Find where the given text appears and provide that cell's center as [x, y] coordinate. 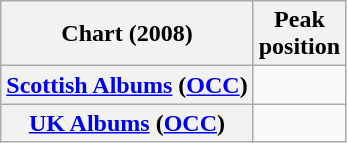
Chart (2008) [127, 34]
Scottish Albums (OCC) [127, 85]
Peakposition [299, 34]
UK Albums (OCC) [127, 123]
